Search for the cell housing the specified text and yield its [X, Y] center coordinate. 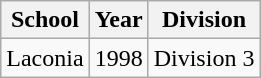
School [45, 20]
Year [118, 20]
Division 3 [204, 58]
Division [204, 20]
Laconia [45, 58]
1998 [118, 58]
